Pinpoint the cell where the given text exists, returning its [x, y] midpoint coordinate. 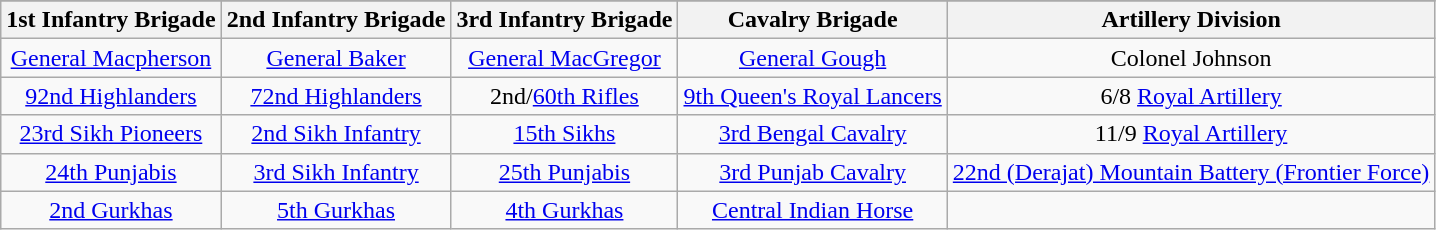
15th Sikhs [564, 134]
4th Gurkhas [564, 210]
5th Gurkhas [336, 210]
6/8 Royal Artillery [1191, 96]
2nd Infantry Brigade [336, 20]
Artillery Division [1191, 20]
Colonel Johnson [1191, 58]
3rd Sikh Infantry [336, 172]
General Macpherson [111, 58]
Central Indian Horse [812, 210]
23rd Sikh Pioneers [111, 134]
22nd (Derajat) Mountain Battery (Frontier Force) [1191, 172]
25th Punjabis [564, 172]
1st Infantry Brigade [111, 20]
92nd Highlanders [111, 96]
General MacGregor [564, 58]
2nd Gurkhas [111, 210]
General Gough [812, 58]
24th Punjabis [111, 172]
Cavalry Brigade [812, 20]
9th Queen's Royal Lancers [812, 96]
3rd Punjab Cavalry [812, 172]
3rd Infantry Brigade [564, 20]
3rd Bengal Cavalry [812, 134]
2nd/60th Rifles [564, 96]
11/9 Royal Artillery [1191, 134]
72nd Highlanders [336, 96]
General Baker [336, 58]
2nd Sikh Infantry [336, 134]
